Find where the given text appears and provide that cell's center as (x, y) coordinate. 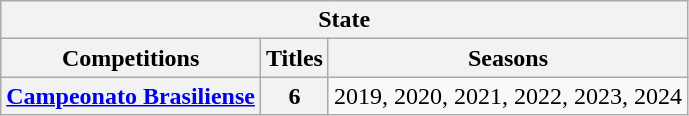
Seasons (508, 58)
Competitions (131, 58)
Campeonato Brasiliense (131, 96)
2019, 2020, 2021, 2022, 2023, 2024 (508, 96)
6 (294, 96)
Titles (294, 58)
State (344, 20)
